Detect which cell encompasses the target text, then output its (X, Y) center coordinate. 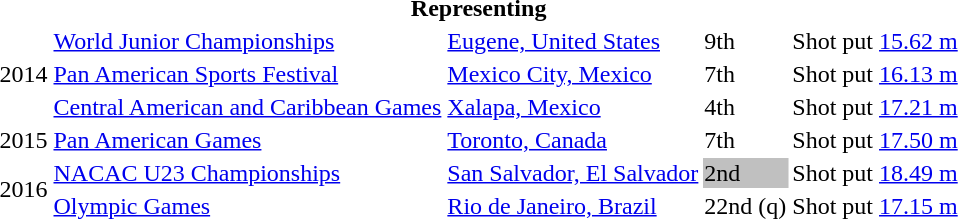
Pan American Sports Festival (248, 74)
2nd (746, 173)
Mexico City, Mexico (573, 74)
Pan American Games (248, 140)
Eugene, United States (573, 41)
World Junior Championships (248, 41)
San Salvador, El Salvador (573, 173)
Toronto, Canada (573, 140)
9th (746, 41)
Xalapa, Mexico (573, 107)
4th (746, 107)
Central American and Caribbean Games (248, 107)
NACAC U23 Championships (248, 173)
